Output the (x, y) coordinate of the center of the cell containing the given text.  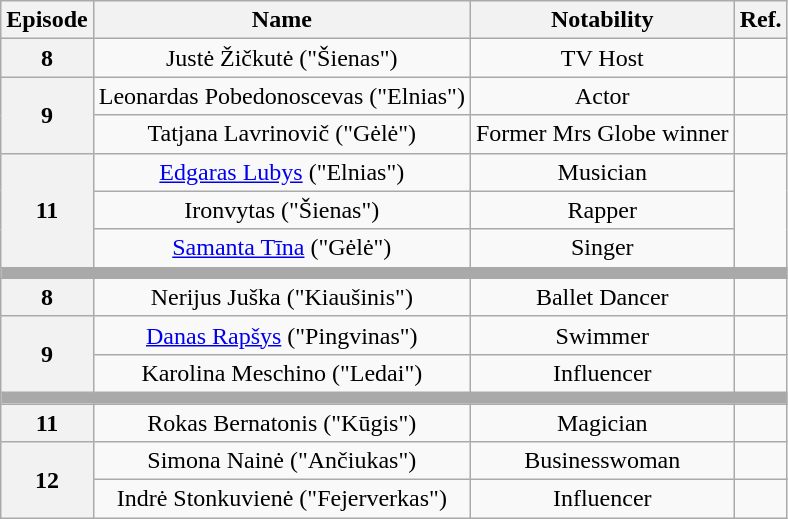
Indrė Stonkuvienė ("Fejerverkas") (282, 499)
Leonardas Pobedonoscevas ("Elnias") (282, 96)
Notability (602, 20)
Nerijus Juška ("Kiaušinis") (282, 297)
Musician (602, 172)
Ironvytas ("Šienas") (282, 210)
Ref. (760, 20)
Episode (47, 20)
Rokas Bernatonis ("Kūgis") (282, 423)
Former Mrs Globe winner (602, 134)
Ballet Dancer (602, 297)
Name (282, 20)
12 (47, 480)
Edgaras Lubys ("Elnias") (282, 172)
Magician (602, 423)
Actor (602, 96)
Samanta Tīna ("Gėlė") (282, 248)
Singer (602, 248)
Danas Rapšys ("Pingvinas") (282, 335)
TV Host (602, 58)
Businesswoman (602, 461)
Swimmer (602, 335)
Tatjana Lavrinovič ("Gėlė") (282, 134)
Karolina Meschino ("Ledai") (282, 373)
Rapper (602, 210)
Justė Žičkutė ("Šienas") (282, 58)
Simona Nainė ("Ančiukas") (282, 461)
